Provide the (x, y) coordinate of the cell's center where the given text is located.  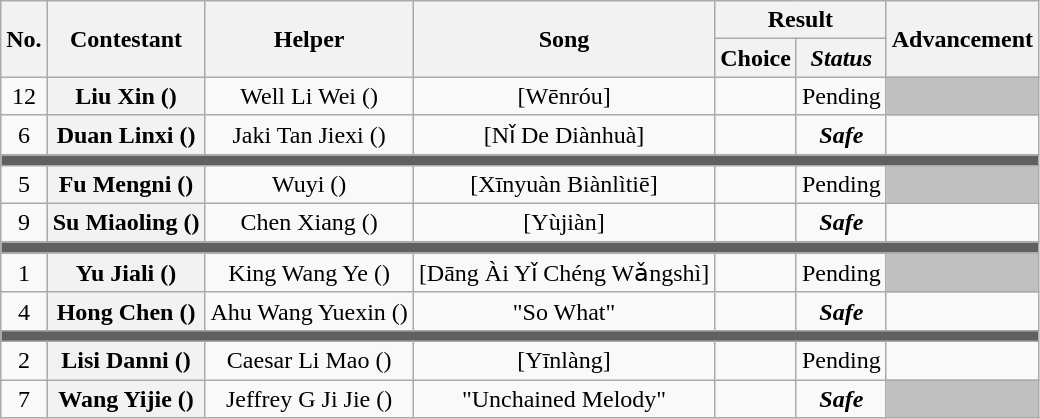
6 (24, 135)
Hong Chen () (126, 311)
Well Li Wei () (309, 96)
Choice (756, 58)
[Wēnróu] (564, 96)
4 (24, 311)
5 (24, 185)
Caesar Li Mao () (309, 360)
Chen Xiang () (309, 223)
[Dāng Ài Yǐ Chéng Wǎngshì] (564, 273)
1 (24, 273)
Jaki Tan Jiexi () (309, 135)
Fu Mengni () (126, 185)
Song (564, 39)
Helper (309, 39)
Jeffrey G Ji Jie () (309, 399)
Lisi Danni () (126, 360)
[Yīnlàng] (564, 360)
Advancement (962, 39)
Wang Yijie () (126, 399)
King Wang Ye () (309, 273)
9 (24, 223)
Status (841, 58)
[Yùjiàn] (564, 223)
Yu Jiali () (126, 273)
"So What" (564, 311)
2 (24, 360)
Liu Xin () (126, 96)
[Nǐ De Diànhuà] (564, 135)
Duan Linxi () (126, 135)
Result (800, 20)
Ahu Wang Yuexin () (309, 311)
Wuyi () (309, 185)
Contestant (126, 39)
12 (24, 96)
7 (24, 399)
[Xīnyuàn Biànlìtiē] (564, 185)
Su Miaoling () (126, 223)
"Unchained Melody" (564, 399)
No. (24, 39)
